Scan for the cell matching the given text and deliver its (x, y) coordinate at center. 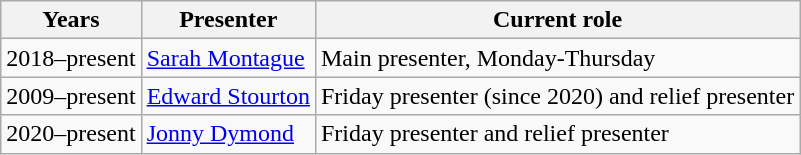
Presenter (228, 20)
Current role (557, 20)
Jonny Dymond (228, 134)
Years (71, 20)
Edward Stourton (228, 96)
2020–present (71, 134)
Sarah Montague (228, 58)
Friday presenter and relief presenter (557, 134)
Main presenter, Monday-Thursday (557, 58)
Friday presenter (since 2020) and relief presenter (557, 96)
2018–present (71, 58)
2009–present (71, 96)
